Scan for the cell matching the given text and deliver its [X, Y] coordinate at center. 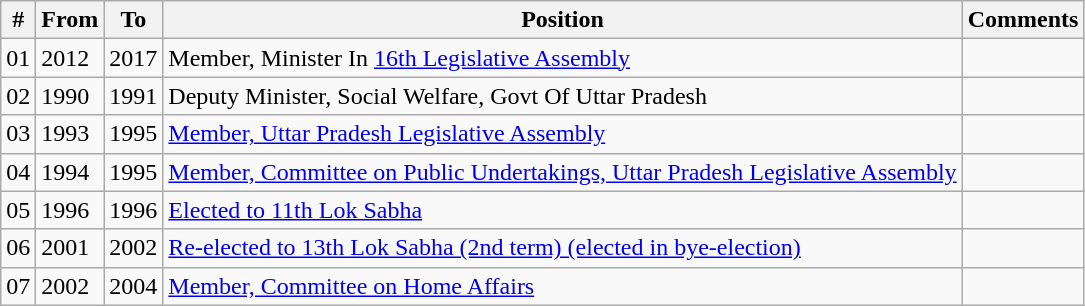
1991 [134, 96]
2004 [134, 286]
07 [18, 286]
1993 [70, 134]
06 [18, 248]
Elected to 11th Lok Sabha [562, 210]
2017 [134, 58]
Member, Minister In 16th Legislative Assembly [562, 58]
Member, Committee on Public Undertakings, Uttar Pradesh Legislative Assembly [562, 172]
1990 [70, 96]
Member, Uttar Pradesh Legislative Assembly [562, 134]
Member, Committee on Home Affairs [562, 286]
05 [18, 210]
Deputy Minister, Social Welfare, Govt Of Uttar Pradesh [562, 96]
# [18, 20]
Re-elected to 13th Lok Sabha (2nd term) (elected in bye-election) [562, 248]
02 [18, 96]
04 [18, 172]
To [134, 20]
01 [18, 58]
03 [18, 134]
Position [562, 20]
From [70, 20]
2012 [70, 58]
Comments [1023, 20]
2001 [70, 248]
1994 [70, 172]
